Output the (X, Y) coordinate of the center of the cell containing the given text.  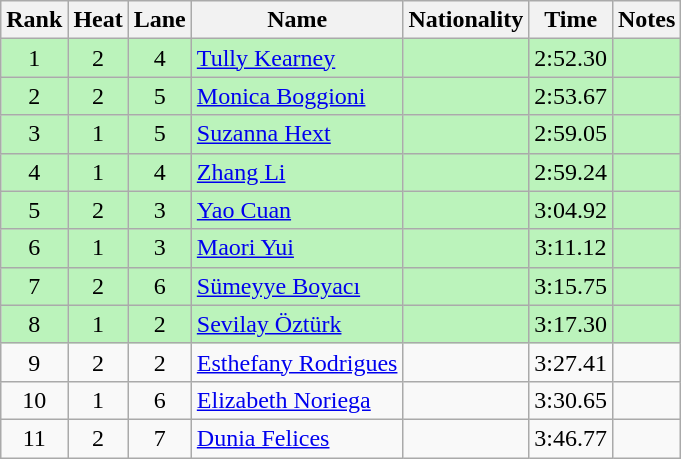
3:27.41 (571, 362)
3:30.65 (571, 400)
Time (571, 20)
Heat (98, 20)
Maori Yui (297, 248)
3:11.12 (571, 248)
Sümeyye Boyacı (297, 286)
Lane (160, 20)
2:52.30 (571, 58)
9 (34, 362)
Esthefany Rodrigues (297, 362)
11 (34, 438)
2:59.05 (571, 134)
2:53.67 (571, 96)
Suzanna Hext (297, 134)
Sevilay Öztürk (297, 324)
Elizabeth Noriega (297, 400)
Notes (646, 20)
Rank (34, 20)
Tully Kearney (297, 58)
Name (297, 20)
3:04.92 (571, 210)
2:59.24 (571, 172)
3:15.75 (571, 286)
Nationality (466, 20)
Monica Boggioni (297, 96)
3:46.77 (571, 438)
10 (34, 400)
8 (34, 324)
3:17.30 (571, 324)
Yao Cuan (297, 210)
Dunia Felices (297, 438)
Zhang Li (297, 172)
